Return (x, y) of the center of cell containing provided text 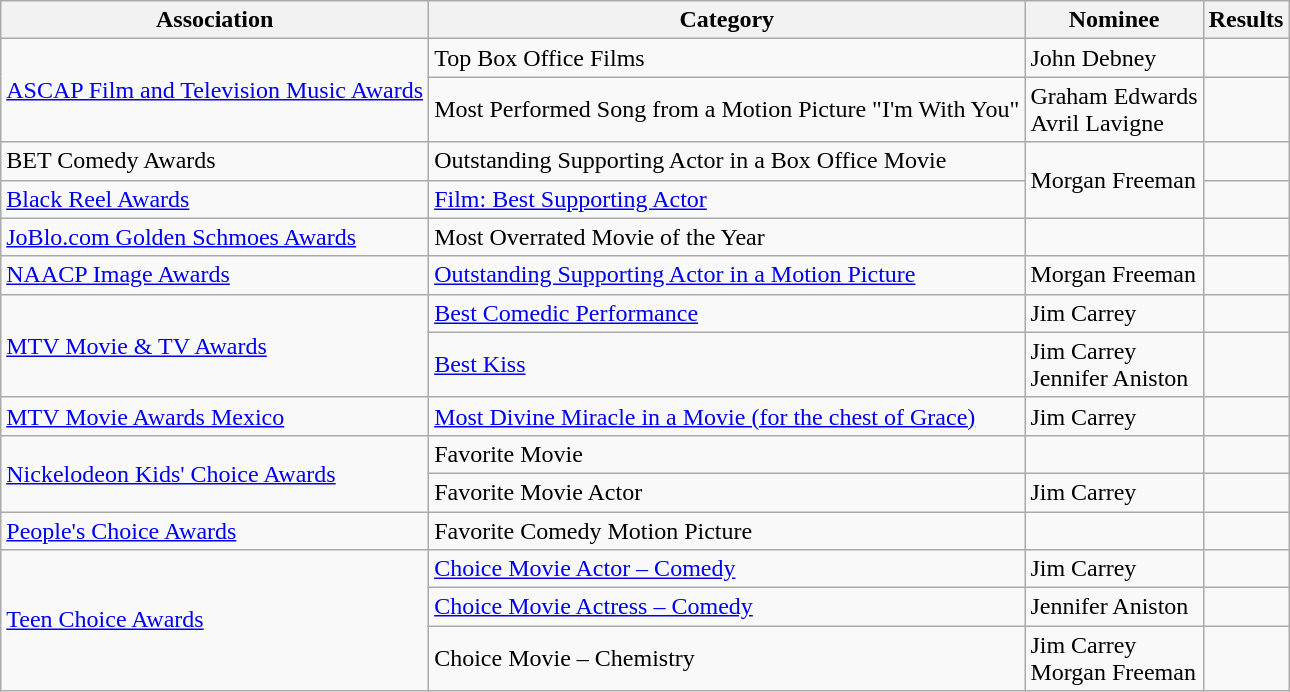
Category (727, 20)
Most Divine Miracle in a Movie (for the chest of Grace) (727, 416)
Top Box Office Films (727, 58)
MTV Movie & TV Awards (215, 346)
Nickelodeon Kids' Choice Awards (215, 473)
Graham EdwardsAvril Lavigne (1114, 110)
Jim Carrey Morgan Freeman (1114, 658)
Favorite Comedy Motion Picture (727, 531)
Best Kiss (727, 364)
Choice Movie Actress – Comedy (727, 607)
Most Overrated Movie of the Year (727, 237)
Favorite Movie Actor (727, 492)
Best Comedic Performance (727, 313)
Choice Movie – Chemistry (727, 658)
John Debney (1114, 58)
Film: Best Supporting Actor (727, 199)
NAACP Image Awards (215, 275)
Black Reel Awards (215, 199)
Most Performed Song from a Motion Picture "I'm With You" (727, 110)
ASCAP Film and Television Music Awards (215, 90)
Outstanding Supporting Actor in a Motion Picture (727, 275)
Jim CarreyJennifer Aniston (1114, 364)
Teen Choice Awards (215, 620)
Nominee (1114, 20)
Choice Movie Actor – Comedy (727, 569)
Association (215, 20)
Favorite Movie (727, 454)
Results (1246, 20)
JoBlo.com Golden Schmoes Awards (215, 237)
Jennifer Aniston (1114, 607)
BET Comedy Awards (215, 161)
People's Choice Awards (215, 531)
MTV Movie Awards Mexico (215, 416)
Outstanding Supporting Actor in a Box Office Movie (727, 161)
